Detect which cell encompasses the target text, then output its (X, Y) center coordinate. 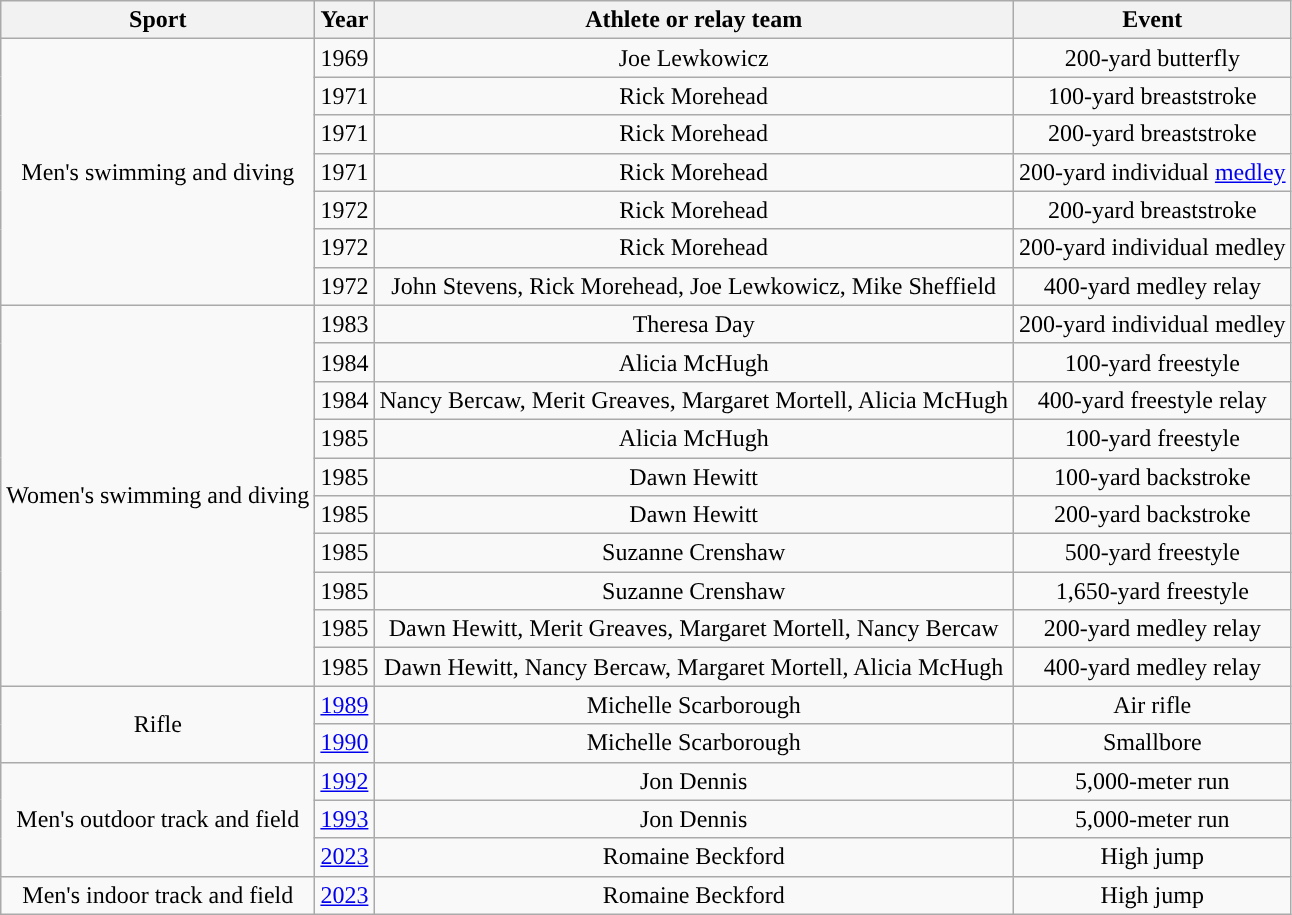
1992 (344, 781)
Event (1152, 20)
Athlete or relay team (694, 20)
Year (344, 20)
Men's outdoor track and field (158, 819)
Joe Lewkowicz (694, 58)
200-yard backstroke (1152, 515)
1989 (344, 705)
1993 (344, 819)
Smallbore (1152, 743)
Air rifle (1152, 705)
Dawn Hewitt, Merit Greaves, Margaret Mortell, Nancy Bercaw (694, 629)
100-yard breaststroke (1152, 96)
200-yard medley relay (1152, 629)
Rifle (158, 724)
Men's indoor track and field (158, 895)
Dawn Hewitt, Nancy Bercaw, Margaret Mortell, Alicia McHugh (694, 667)
1990 (344, 743)
100-yard backstroke (1152, 477)
1,650-yard freestyle (1152, 591)
Theresa Day (694, 324)
Nancy Bercaw, Merit Greaves, Margaret Mortell, Alicia McHugh (694, 400)
John Stevens, Rick Morehead, Joe Lewkowicz, Mike Sheffield (694, 286)
1969 (344, 58)
1983 (344, 324)
Men's swimming and diving (158, 172)
400-yard freestyle relay (1152, 400)
Sport (158, 20)
Women's swimming and diving (158, 496)
500-yard freestyle (1152, 553)
200-yard butterfly (1152, 58)
